Determine the [X, Y] coordinate at the center of the cell enclosing the given text.  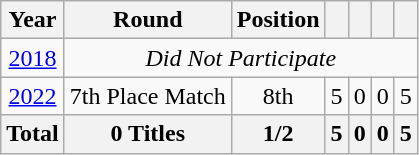
Round [148, 20]
7th Place Match [148, 96]
1/2 [278, 134]
Year [33, 20]
8th [278, 96]
Did Not Participate [240, 58]
Total [33, 134]
0 Titles [148, 134]
Position [278, 20]
2018 [33, 58]
2022 [33, 96]
